Output the [X, Y] coordinate of the center of the cell containing the given text.  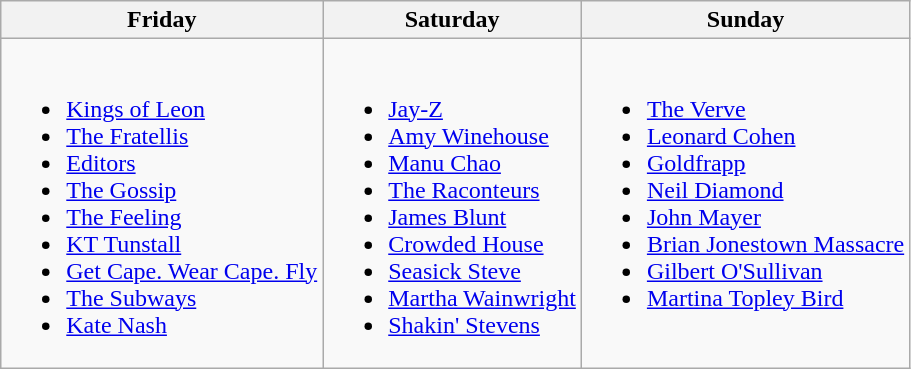
Saturday [452, 20]
Sunday [745, 20]
Friday [162, 20]
Jay-ZAmy WinehouseManu ChaoThe RaconteursJames BluntCrowded HouseSeasick SteveMartha WainwrightShakin' Stevens [452, 204]
Kings of LeonThe FratellisEditorsThe GossipThe FeelingKT TunstallGet Cape. Wear Cape. FlyThe SubwaysKate Nash [162, 204]
The VerveLeonard CohenGoldfrappNeil DiamondJohn MayerBrian Jonestown MassacreGilbert O'SullivanMartina Topley Bird [745, 204]
